Capture the cell that displays the provided text and extract its (x, y) central coordinate. 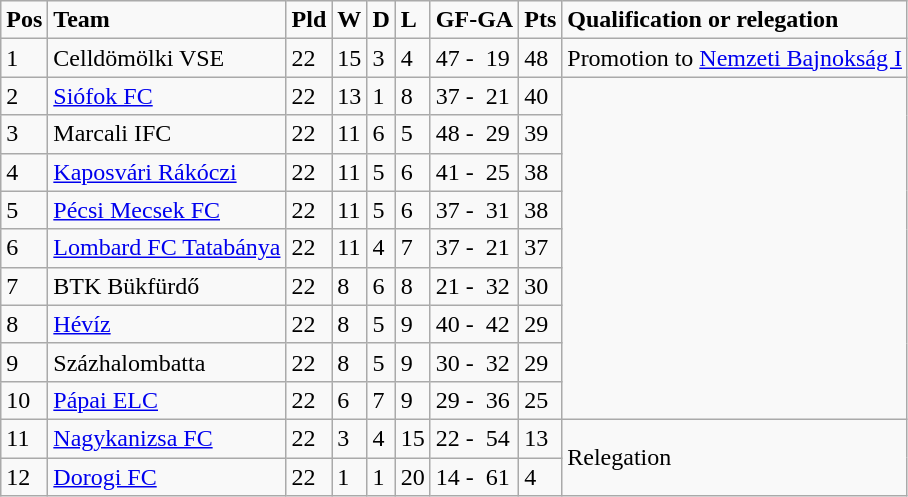
48 (540, 58)
Celldömölki VSE (167, 58)
48 - 29 (474, 134)
12 (24, 477)
Lombard FC Tatabánya (167, 248)
29 - 36 (474, 400)
L (412, 20)
Pápai ELC (167, 400)
Nagykanizsa FC (167, 438)
41 - 25 (474, 172)
D (381, 20)
40 - 42 (474, 324)
Team (167, 20)
Kaposvári Rákóczi (167, 172)
40 (540, 96)
30 (540, 286)
BTK Bükfürdő (167, 286)
Pos (24, 20)
47 - 19 (474, 58)
20 (412, 477)
W (350, 20)
Promotion to Nemzeti Bajnokság I (735, 58)
Százhalombatta (167, 362)
25 (540, 400)
37 - 31 (474, 210)
Qualification or relegation (735, 20)
Marcali IFC (167, 134)
Pts (540, 20)
Relegation (735, 457)
Dorogi FC (167, 477)
39 (540, 134)
Siófok FC (167, 96)
22 - 54 (474, 438)
GF-GA (474, 20)
2 (24, 96)
Pécsi Mecsek FC (167, 210)
10 (24, 400)
Pld (309, 20)
21 - 32 (474, 286)
Hévíz (167, 324)
14 - 61 (474, 477)
37 (540, 248)
30 - 32 (474, 362)
